Return the [x, y] coordinate for the center point of the cell that contains the specified text.  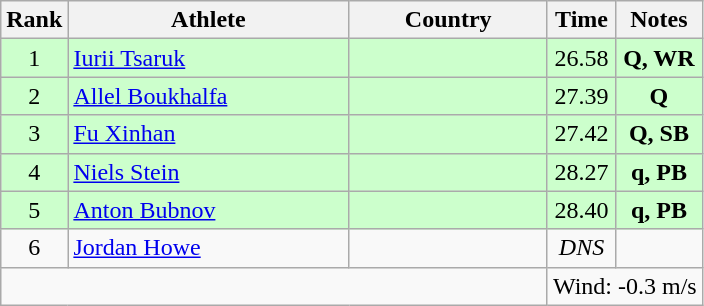
Fu Xinhan [208, 134]
4 [34, 172]
Q, SB [660, 134]
Rank [34, 20]
Iurii Tsaruk [208, 58]
3 [34, 134]
5 [34, 210]
Country [448, 20]
Jordan Howe [208, 248]
Notes [660, 20]
26.58 [581, 58]
28.40 [581, 210]
Anton Bubnov [208, 210]
6 [34, 248]
Wind: -0.3 m/s [624, 286]
Time [581, 20]
Athlete [208, 20]
DNS [581, 248]
Q, WR [660, 58]
27.39 [581, 96]
Q [660, 96]
2 [34, 96]
Allel Boukhalfa [208, 96]
27.42 [581, 134]
1 [34, 58]
Niels Stein [208, 172]
28.27 [581, 172]
